Provide the [X, Y] coordinate of the cell's center where the given text is located.  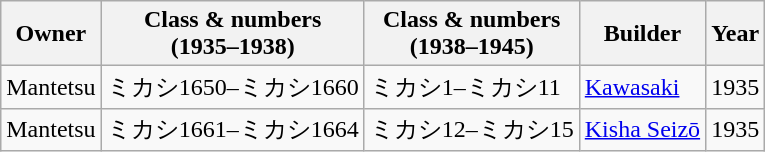
Class & numbers(1938–1945) [472, 34]
Builder [642, 34]
ミカシ12–ミカシ15 [472, 130]
Class & numbers(1935–1938) [232, 34]
ミカシ1661–ミカシ1664 [232, 130]
Kawasaki [642, 88]
ミカシ1–ミカシ11 [472, 88]
Owner [51, 34]
Kisha Seizō [642, 130]
ミカシ1650–ミカシ1660 [232, 88]
Year [736, 34]
